Return the (X, Y) coordinate for the center point of the cell that contains the specified text.  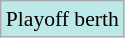
Playoff berth (62, 19)
